Locate the cell with the specified text and output its [x, y] center coordinate. 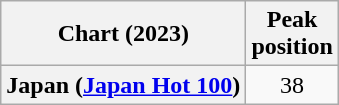
38 [292, 85]
Japan (Japan Hot 100) [124, 85]
Peakposition [292, 34]
Chart (2023) [124, 34]
